Scan for the cell matching the given text and deliver its (x, y) coordinate at center. 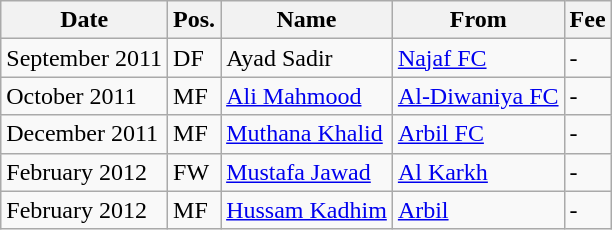
October 2011 (84, 96)
Fee (588, 20)
September 2011 (84, 58)
Al Karkh (478, 172)
DF (194, 58)
Mustafa Jawad (307, 172)
Arbil FC (478, 134)
Pos. (194, 20)
Arbil (478, 210)
Najaf FC (478, 58)
From (478, 20)
Ali Mahmood (307, 96)
Muthana Khalid (307, 134)
FW (194, 172)
Ayad Sadir (307, 58)
December 2011 (84, 134)
Name (307, 20)
Al-Diwaniya FC (478, 96)
Hussam Kadhim (307, 210)
Date (84, 20)
